Output the [X, Y] coordinate of the center of the cell containing the given text.  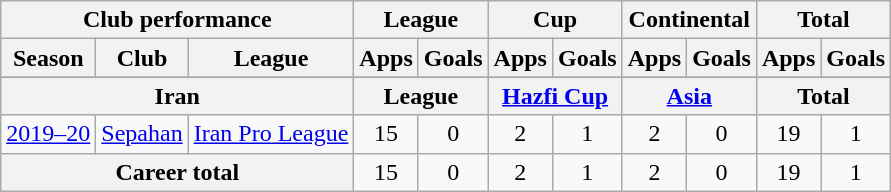
Iran Pro League [271, 134]
Hazfi Cup [555, 96]
Continental [689, 20]
Season [48, 58]
Club performance [178, 20]
2019–20 [48, 134]
Club [142, 58]
Iran [178, 96]
Asia [689, 96]
Sepahan [142, 134]
Career total [178, 172]
Cup [555, 20]
